Extract the [X, Y] coordinate from the center of the cell holding the provided text.  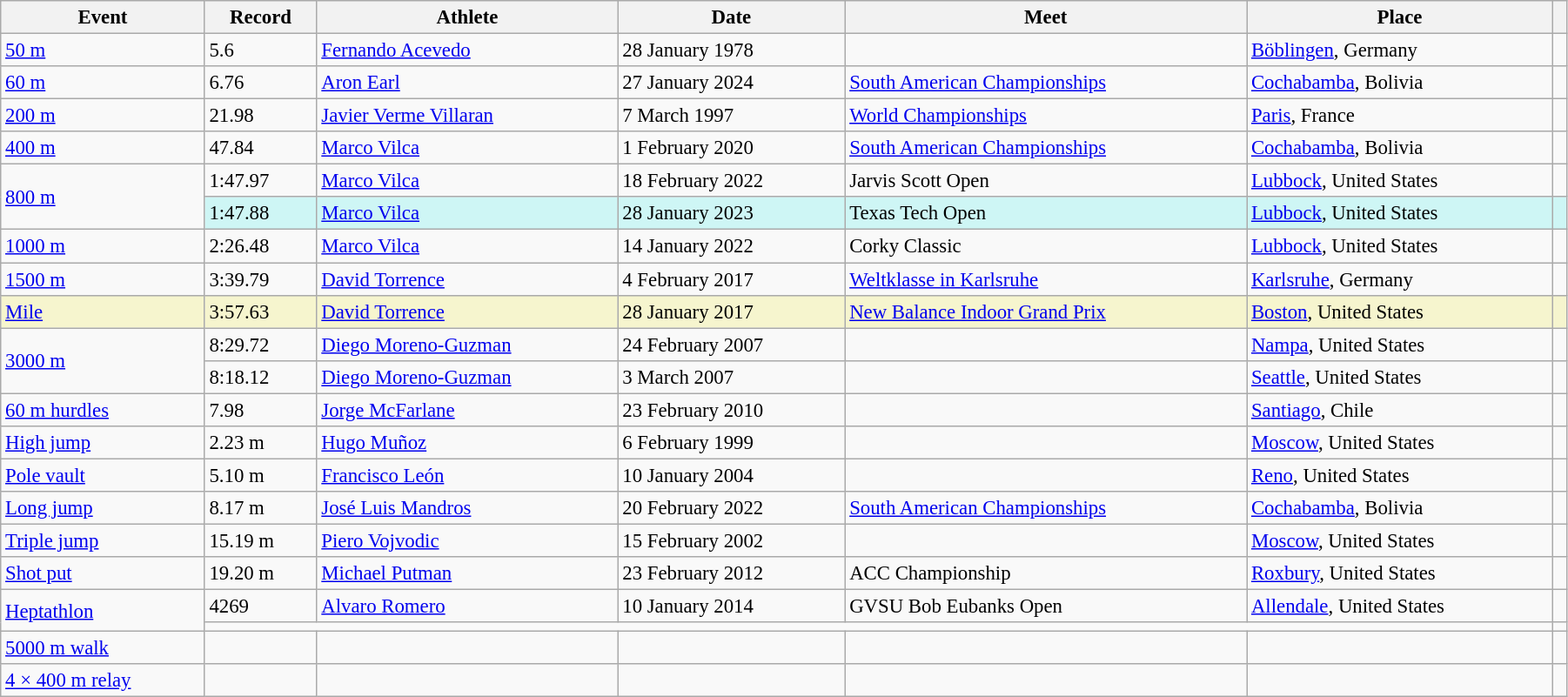
5000 m walk [103, 648]
15.19 m [261, 540]
60 m hurdles [103, 410]
10 January 2014 [731, 607]
Reno, United States [1400, 475]
Mile [103, 312]
3:39.79 [261, 279]
Michael Putman [467, 573]
World Championships [1046, 116]
28 January 1978 [731, 50]
Böblingen, Germany [1400, 50]
Javier Verme Villaran [467, 116]
3:57.63 [261, 312]
Jorge McFarlane [467, 410]
Paris, France [1400, 116]
400 m [103, 148]
4 × 400 m relay [103, 680]
1:47.88 [261, 213]
GVSU Bob Eubanks Open [1046, 607]
Alvaro Romero [467, 607]
8:18.12 [261, 377]
5.6 [261, 50]
8:29.72 [261, 345]
New Balance Indoor Grand Prix [1046, 312]
1000 m [103, 246]
ACC Championship [1046, 573]
3 March 2007 [731, 377]
Triple jump [103, 540]
Fernando Acevedo [467, 50]
Seattle, United States [1400, 377]
200 m [103, 116]
Francisco León [467, 475]
8.17 m [261, 508]
5.10 m [261, 475]
23 February 2010 [731, 410]
3000 m [103, 360]
Santiago, Chile [1400, 410]
Piero Vojvodic [467, 540]
Nampa, United States [1400, 345]
Long jump [103, 508]
1:47.97 [261, 181]
7.98 [261, 410]
1500 m [103, 279]
18 February 2022 [731, 181]
Allendale, United States [1400, 607]
Date [731, 17]
6.76 [261, 83]
Record [261, 17]
23 February 2012 [731, 573]
15 February 2002 [731, 540]
Shot put [103, 573]
Athlete [467, 17]
47.84 [261, 148]
Karlsruhe, Germany [1400, 279]
José Luis Mandros [467, 508]
28 January 2017 [731, 312]
24 February 2007 [731, 345]
10 January 2004 [731, 475]
28 January 2023 [731, 213]
7 March 1997 [731, 116]
Boston, United States [1400, 312]
Event [103, 17]
14 January 2022 [731, 246]
Aron Earl [467, 83]
Weltklasse in Karlsruhe [1046, 279]
1 February 2020 [731, 148]
20 February 2022 [731, 508]
Texas Tech Open [1046, 213]
Corky Classic [1046, 246]
Roxbury, United States [1400, 573]
4269 [261, 607]
Meet [1046, 17]
19.20 m [261, 573]
2:26.48 [261, 246]
High jump [103, 443]
2.23 m [261, 443]
4 February 2017 [731, 279]
50 m [103, 50]
6 February 1999 [731, 443]
21.98 [261, 116]
800 m [103, 197]
Hugo Muñoz [467, 443]
Heptathlon [103, 611]
Place [1400, 17]
60 m [103, 83]
Pole vault [103, 475]
Jarvis Scott Open [1046, 181]
27 January 2024 [731, 83]
